Locate the cell with the specified text and output its (X, Y) center coordinate. 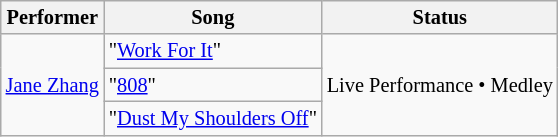
"808" (213, 85)
Performer (52, 17)
Live Performance • Medley (440, 84)
Song (213, 17)
Jane Zhang (52, 84)
Status (440, 17)
"Work For It" (213, 51)
"Dust My Shoulders Off" (213, 118)
